Provide the (x, y) coordinate of the cell's center where the given text is located.  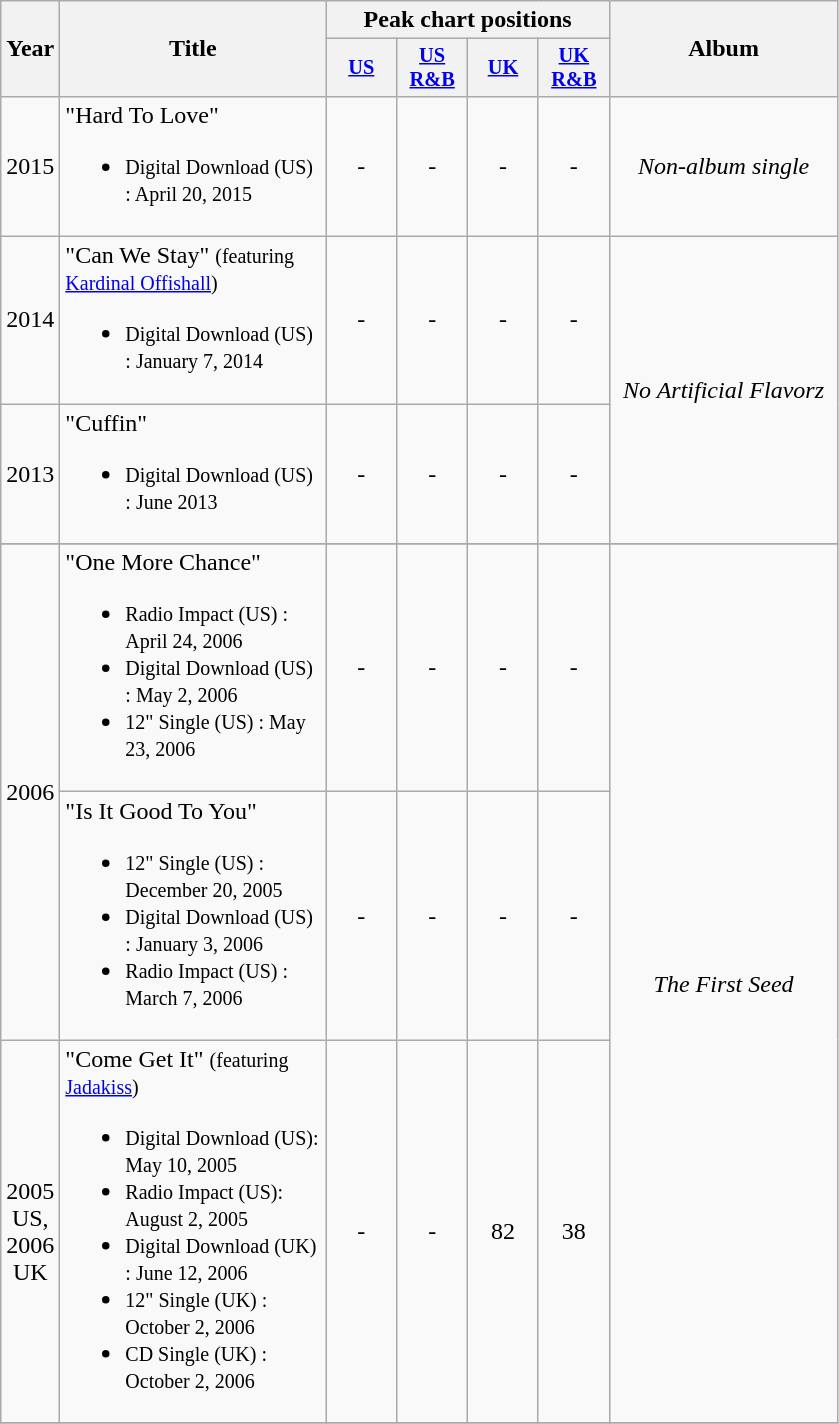
"One More Chance"Radio Impact (US) : April 24, 2006Digital Download (US) : May 2, 200612" Single (US) : May 23, 2006 (193, 668)
"Is It Good To You"12" Single (US) : December 20, 2005Digital Download (US) : January 3, 2006Radio Impact (US) : March 7, 2006 (193, 916)
38 (574, 1232)
Year (30, 49)
Non-album single (724, 166)
2014 (30, 320)
The First Seed (724, 984)
2006 (30, 792)
Peak chart positions (468, 20)
"Hard To Love"Digital Download (US) : April 20, 2015 (193, 166)
"Can We Stay" (featuring Kardinal Offishall)Digital Download (US) : January 7, 2014 (193, 320)
2015 (30, 166)
UK R&B (574, 68)
USR&B (432, 68)
82 (504, 1232)
UK (504, 68)
No Artificial Flavorz (724, 390)
2005 US, 2006 UK (30, 1232)
Title (193, 49)
Album (724, 49)
US (362, 68)
2013 (30, 474)
"Cuffin"Digital Download (US) : June 2013 (193, 474)
